Determine the [X, Y] coordinate at the center of the cell enclosing the given text.  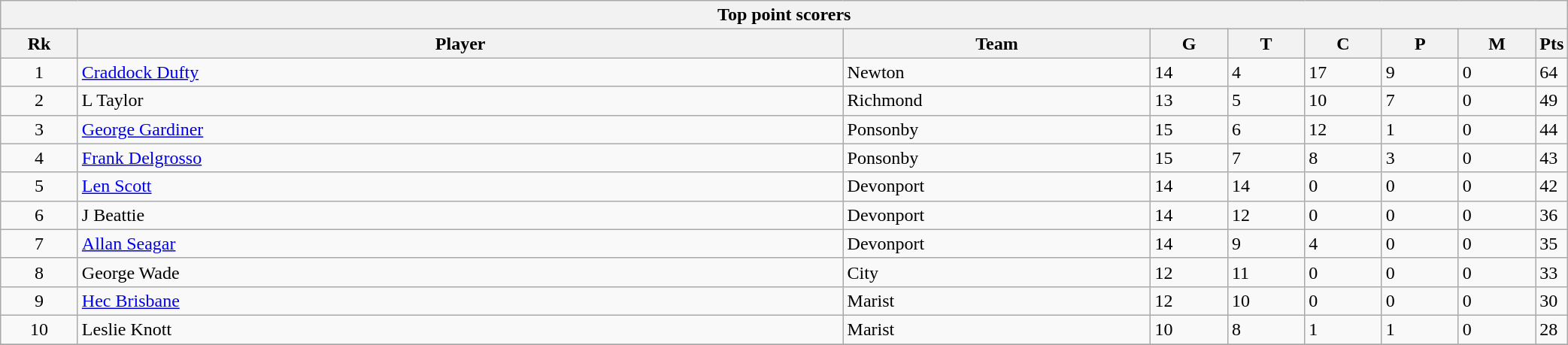
Richmond [997, 101]
Newton [997, 72]
36 [1552, 215]
Rk [39, 44]
33 [1552, 272]
J Beattie [460, 215]
35 [1552, 244]
44 [1552, 129]
Top point scorers [784, 15]
49 [1552, 101]
Allan Seagar [460, 244]
M [1497, 44]
17 [1343, 72]
30 [1552, 301]
Leslie Knott [460, 329]
Len Scott [460, 186]
City [997, 272]
11 [1266, 272]
Team [997, 44]
Player [460, 44]
L Taylor [460, 101]
P [1420, 44]
64 [1552, 72]
G [1189, 44]
George Wade [460, 272]
42 [1552, 186]
Frank Delgrosso [460, 158]
C [1343, 44]
13 [1189, 101]
28 [1552, 329]
Pts [1552, 44]
2 [39, 101]
Hec Brisbane [460, 301]
43 [1552, 158]
George Gardiner [460, 129]
T [1266, 44]
Craddock Dufty [460, 72]
